Identify which cell holds the provided text, then report its (x, y) central coordinate. 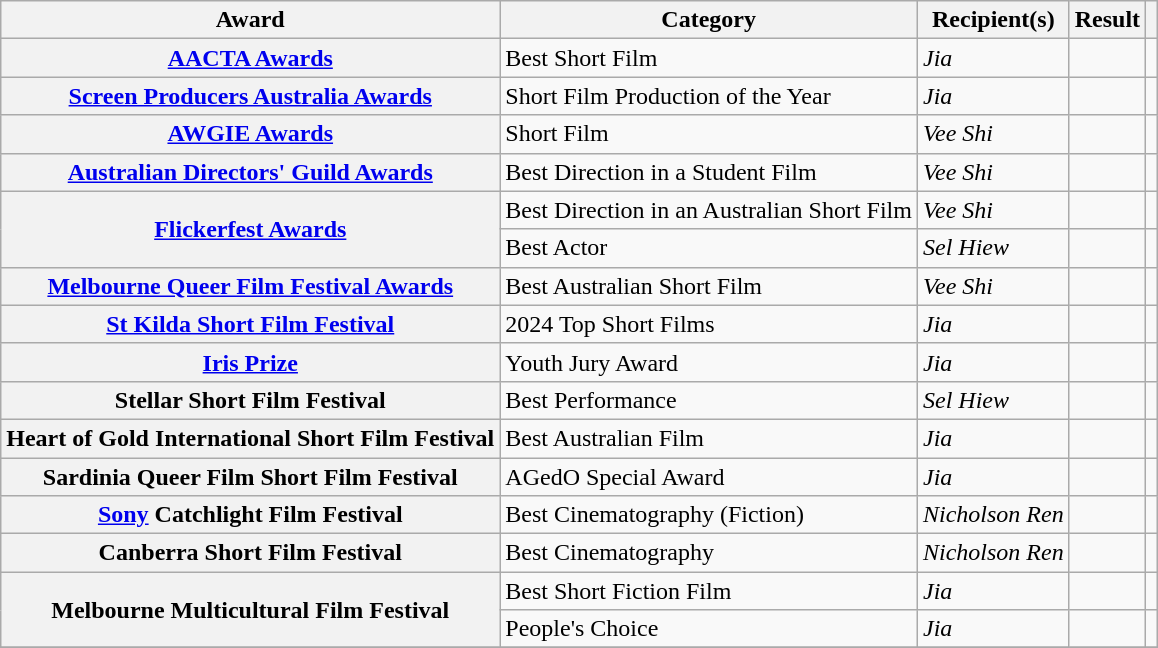
AGedO Special Award (709, 477)
People's Choice (709, 629)
Melbourne Queer Film Festival Awards (250, 286)
Stellar Short Film Festival (250, 400)
Heart of Gold International Short Film Festival (250, 438)
Result (1107, 20)
Category (709, 20)
Best Australian Short Film (709, 286)
AACTA Awards (250, 58)
Short Film (709, 134)
St Kilda Short Film Festival (250, 324)
AWGIE Awards (250, 134)
Best Performance (709, 400)
Best Direction in a Student Film (709, 172)
Short Film Production of the Year (709, 96)
Recipient(s) (993, 20)
Best Australian Film (709, 438)
Canberra Short Film Festival (250, 553)
Best Actor (709, 248)
Flickerfest Awards (250, 229)
Best Short Fiction Film (709, 591)
2024 Top Short Films (709, 324)
Best Cinematography (Fiction) (709, 515)
Sony Catchlight Film Festival (250, 515)
Best Direction in an Australian Short Film (709, 210)
Screen Producers Australia Awards (250, 96)
Best Cinematography (709, 553)
Youth Jury Award (709, 362)
Best Short Film (709, 58)
Melbourne Multicultural Film Festival (250, 610)
Iris Prize (250, 362)
Australian Directors' Guild Awards (250, 172)
Award (250, 20)
Sardinia Queer Film Short Film Festival (250, 477)
